Return (x, y) of the center of cell containing provided text 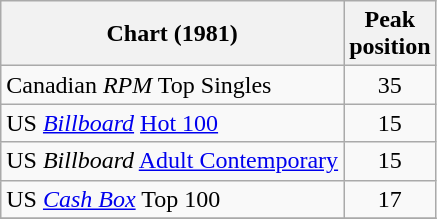
US Cash Box Top 100 (172, 199)
Peakposition (390, 34)
Canadian RPM Top Singles (172, 85)
US Billboard Hot 100 (172, 123)
35 (390, 85)
US Billboard Adult Contemporary (172, 161)
17 (390, 199)
Chart (1981) (172, 34)
